Detect which cell encompasses the target text, then output its [X, Y] center coordinate. 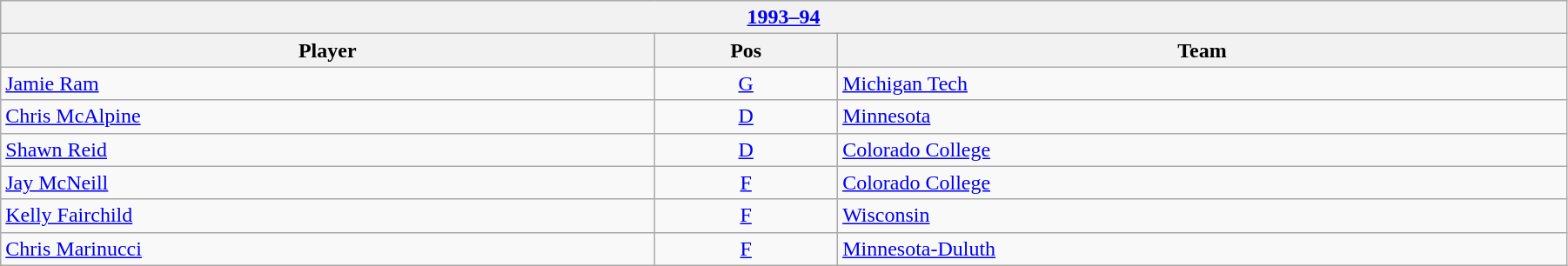
Minnesota-Duluth [1203, 249]
Shawn Reid [327, 150]
Wisconsin [1203, 216]
Jamie Ram [327, 83]
Michigan Tech [1203, 83]
Minnesota [1203, 116]
1993–94 [784, 17]
Chris McAlpine [327, 116]
Team [1203, 50]
Pos [747, 50]
Player [327, 50]
G [747, 83]
Kelly Fairchild [327, 216]
Jay McNeill [327, 183]
Chris Marinucci [327, 249]
